Capture the cell that displays the provided text and extract its (x, y) central coordinate. 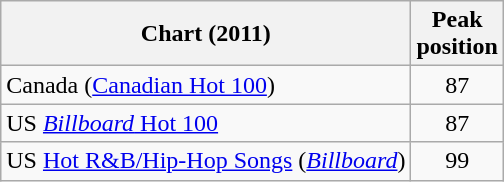
US Hot R&B/Hip-Hop Songs (Billboard) (206, 161)
Canada (Canadian Hot 100) (206, 85)
Chart (2011) (206, 34)
Peakposition (457, 34)
US Billboard Hot 100 (206, 123)
99 (457, 161)
